Provide the (X, Y) coordinate of the cell's center where the given text is located.  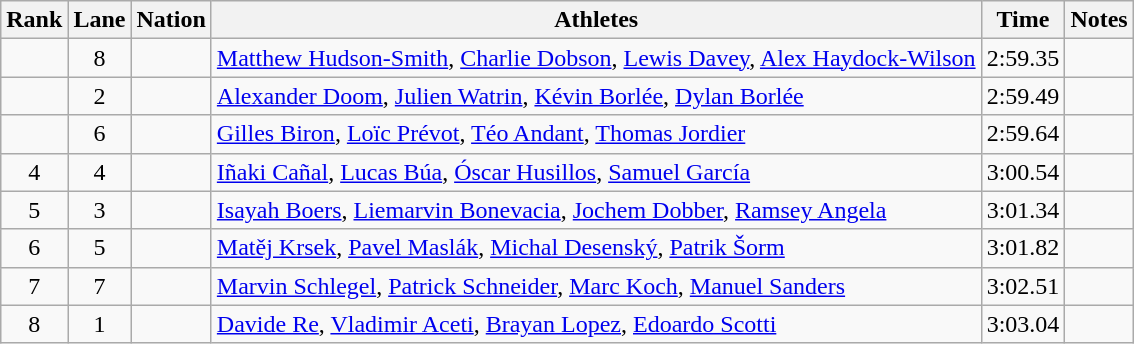
Rank (34, 20)
1 (100, 324)
Isayah Boers, Liemarvin Bonevacia, Jochem Dobber, Ramsey Angela (596, 210)
Athletes (596, 20)
Matěj Krsek, Pavel Maslák, Michal Desenský, Patrik Šorm (596, 248)
Marvin Schlegel, Patrick Schneider, Marc Koch, Manuel Sanders (596, 286)
2:59.49 (1023, 96)
3 (100, 210)
3:03.04 (1023, 324)
Iñaki Cañal, Lucas Búa, Óscar Husillos, Samuel García (596, 172)
Matthew Hudson-Smith, Charlie Dobson, Lewis Davey, Alex Haydock-Wilson (596, 58)
3:01.34 (1023, 210)
Nation (171, 20)
2:59.64 (1023, 134)
Notes (1099, 20)
2 (100, 96)
3:01.82 (1023, 248)
Alexander Doom, Julien Watrin, Kévin Borlée, Dylan Borlée (596, 96)
3:00.54 (1023, 172)
3:02.51 (1023, 286)
Gilles Biron, Loïc Prévot, Téo Andant, Thomas Jordier (596, 134)
Davide Re, Vladimir Aceti, Brayan Lopez, Edoardo Scotti (596, 324)
Time (1023, 20)
2:59.35 (1023, 58)
Lane (100, 20)
